Provide the (X, Y) coordinate of the cell's center where the given text is located.  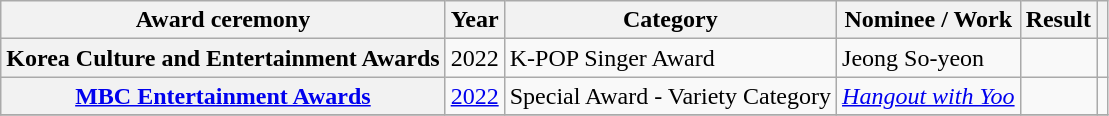
Nominee / Work (929, 20)
Korea Culture and Entertainment Awards (223, 58)
Special Award - Variety Category (670, 96)
Hangout with Yoo (929, 96)
MBC Entertainment Awards (223, 96)
Result (1058, 20)
Jeong So-yeon (929, 58)
Award ceremony (223, 20)
K-POP Singer Award (670, 58)
Year (474, 20)
Category (670, 20)
